Pinpoint the cell where the given text exists, returning its [x, y] midpoint coordinate. 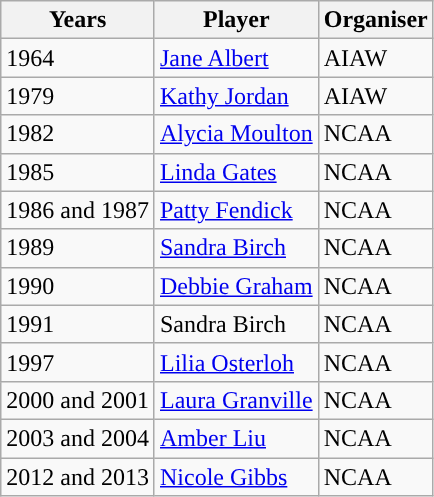
2012 and 2013 [78, 477]
Nicole Gibbs [236, 477]
Linda Gates [236, 172]
1982 [78, 134]
1979 [78, 96]
Laura Granville [236, 400]
Organiser [376, 20]
Years [78, 20]
1964 [78, 58]
1986 and 1987 [78, 210]
2003 and 2004 [78, 438]
Debbie Graham [236, 286]
Jane Albert [236, 58]
Patty Fendick [236, 210]
Lilia Osterloh [236, 362]
1997 [78, 362]
Amber Liu [236, 438]
1985 [78, 172]
Kathy Jordan [236, 96]
Player [236, 20]
2000 and 2001 [78, 400]
1991 [78, 324]
1989 [78, 248]
1990 [78, 286]
Alycia Moulton [236, 134]
